Determine the [X, Y] coordinate at the center of the cell enclosing the given text.  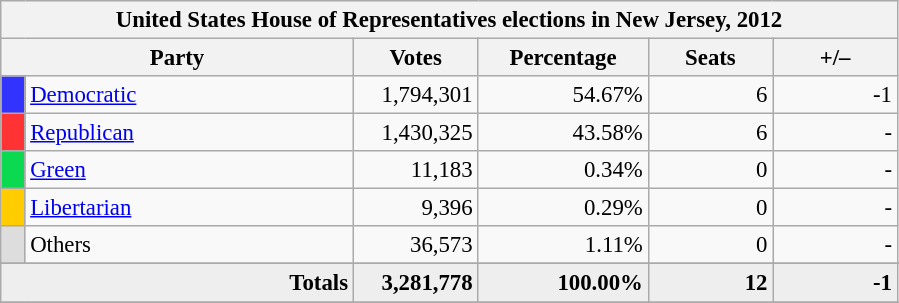
Votes [416, 58]
Others [189, 245]
Percentage [563, 58]
Green [189, 170]
0.29% [563, 208]
36,573 [416, 245]
100.00% [563, 283]
43.58% [563, 133]
United States House of Representatives elections in New Jersey, 2012 [450, 20]
1,794,301 [416, 95]
Libertarian [189, 208]
12 [710, 283]
Seats [710, 58]
+/– [836, 58]
9,396 [416, 208]
Party [178, 58]
54.67% [563, 95]
1,430,325 [416, 133]
3,281,778 [416, 283]
Republican [189, 133]
1.11% [563, 245]
0.34% [563, 170]
Totals [178, 283]
11,183 [416, 170]
Democratic [189, 95]
